From the cell containing the given text, extract its center point as (x, y) coordinate. 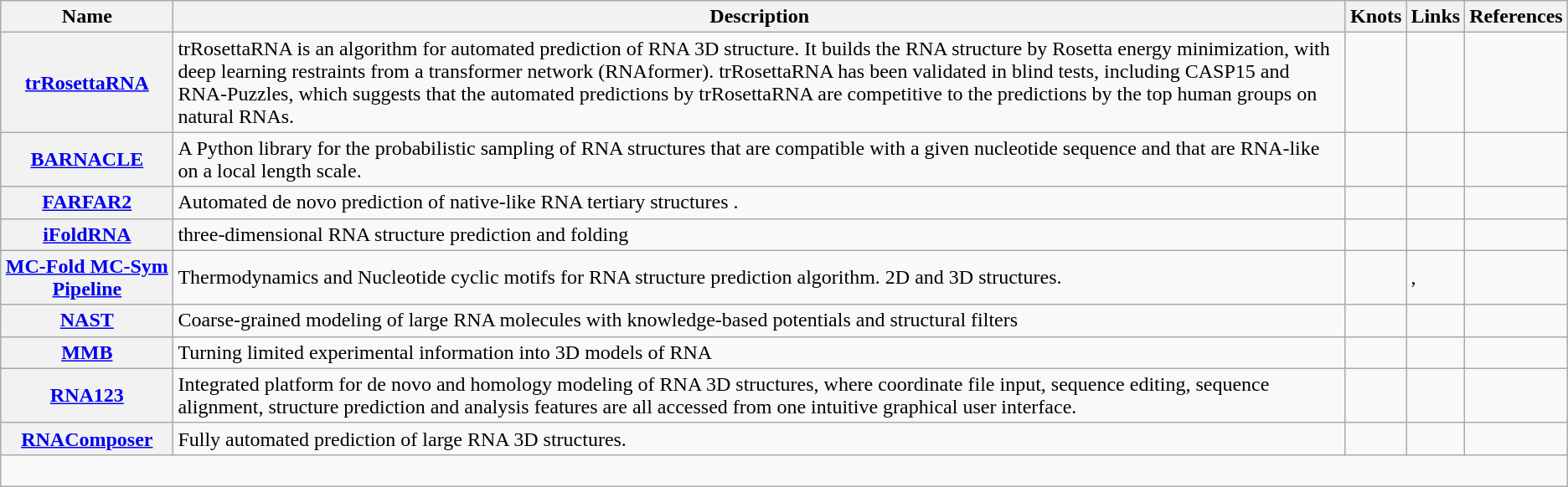
Thermodynamics and Nucleotide cyclic motifs for RNA structure prediction algorithm. 2D and 3D structures. (760, 278)
RNA123 (87, 395)
Fully automated prediction of large RNA 3D structures. (760, 438)
Turning limited experimental information into 3D models of RNA (760, 352)
MMB (87, 352)
, (1436, 278)
trRosettaRNA (87, 82)
MC-Fold MC-Sym Pipeline (87, 278)
Name (87, 17)
RNAComposer (87, 438)
FARFAR2 (87, 202)
Knots (1375, 17)
Description (760, 17)
NAST (87, 320)
Links (1436, 17)
Coarse-grained modeling of large RNA molecules with knowledge-based potentials and structural filters (760, 320)
Automated de novo prediction of native-like RNA tertiary structures . (760, 202)
BARNACLE (87, 159)
iFoldRNA (87, 234)
References (1516, 17)
three-dimensional RNA structure prediction and folding (760, 234)
